Find where the given text appears and provide that cell's center as (X, Y) coordinate. 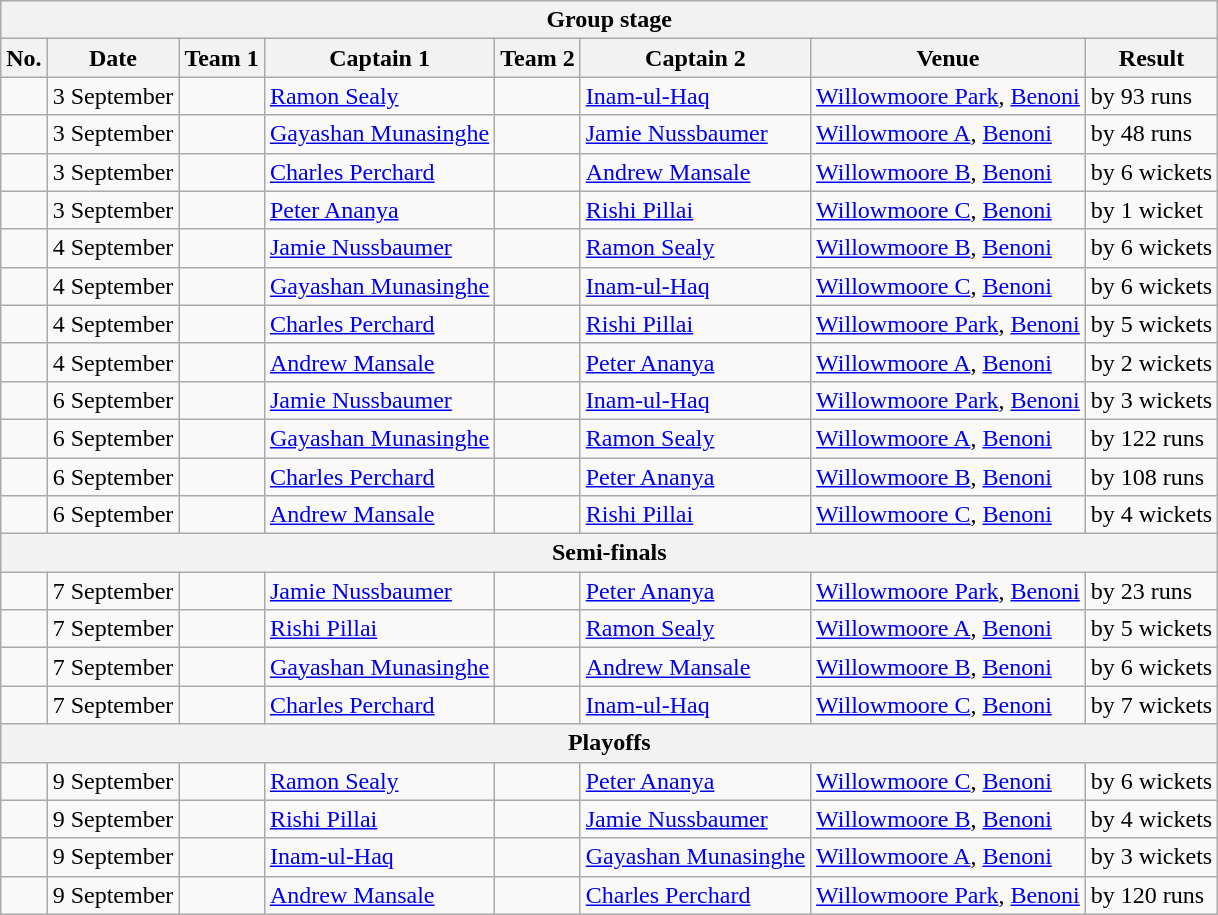
by 48 runs (1151, 134)
Result (1151, 58)
Date (113, 58)
Venue (948, 58)
by 23 runs (1151, 591)
Playoffs (610, 743)
Team 1 (222, 58)
by 2 wickets (1151, 362)
by 120 runs (1151, 895)
No. (24, 58)
Semi-finals (610, 553)
by 122 runs (1151, 438)
by 7 wickets (1151, 705)
Group stage (610, 20)
Team 2 (538, 58)
Captain 1 (379, 58)
Captain 2 (695, 58)
by 1 wicket (1151, 210)
by 108 runs (1151, 477)
by 93 runs (1151, 96)
